From the cell containing the given text, extract its center point as (X, Y) coordinate. 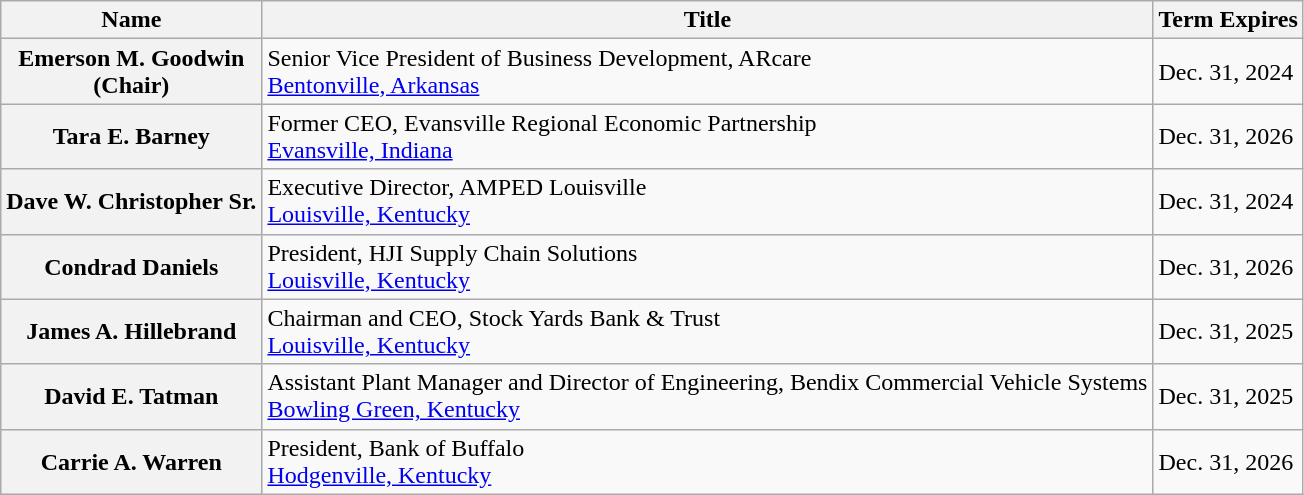
Chairman and CEO, Stock Yards Bank & TrustLouisville, Kentucky (708, 332)
Term Expires (1228, 20)
President, HJI Supply Chain SolutionsLouisville, Kentucky (708, 266)
Executive Director, AMPED LouisvilleLouisville, Kentucky (708, 202)
Tara E. Barney (132, 136)
Emerson M. Goodwin(Chair) (132, 72)
Former CEO, Evansville Regional Economic PartnershipEvansville, Indiana (708, 136)
James A. Hillebrand (132, 332)
President, Bank of BuffaloHodgenville, Kentucky (708, 462)
David E. Tatman (132, 396)
Condrad Daniels (132, 266)
Assistant Plant Manager and Director of Engineering, Bendix Commercial Vehicle SystemsBowling Green, Kentucky (708, 396)
Senior Vice President of Business Development, ARcareBentonville, Arkansas (708, 72)
Dave W. Christopher Sr. (132, 202)
Title (708, 20)
Name (132, 20)
Carrie A. Warren (132, 462)
